Scan for the cell matching the given text and deliver its [x, y] coordinate at center. 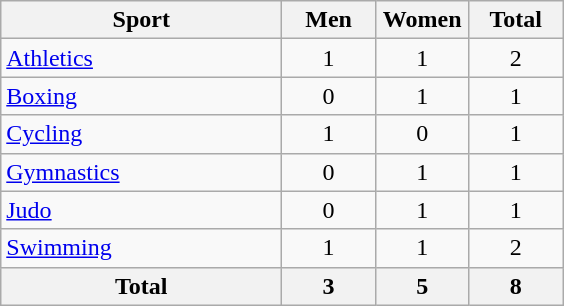
Boxing [142, 96]
Athletics [142, 58]
Swimming [142, 248]
Women [422, 20]
Judo [142, 210]
Cycling [142, 134]
3 [329, 286]
Gymnastics [142, 172]
5 [422, 286]
Men [329, 20]
8 [516, 286]
Sport [142, 20]
